Output the [x, y] coordinate of the center of the cell containing the given text.  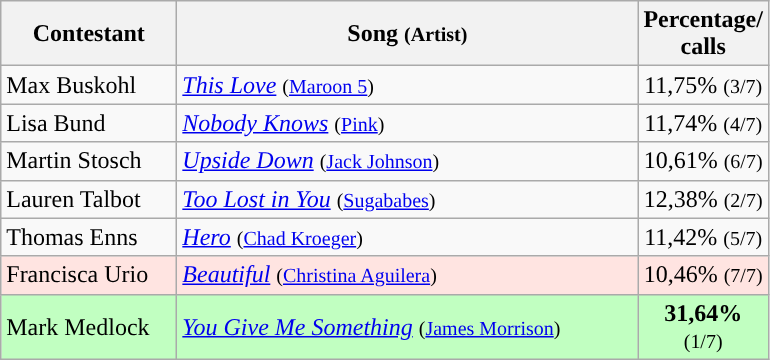
Francisca Urio [89, 275]
Martin Stosch [89, 161]
Max Buskohl [89, 85]
Contestant [89, 34]
10,46% (7/7) [704, 275]
12,38% (2/7) [704, 199]
Lauren Talbot [89, 199]
Hero (Chad Kroeger) [408, 237]
This Love (Maroon 5) [408, 85]
Mark Medlock [89, 326]
11,42% (5/7) [704, 237]
Song (Artist) [408, 34]
Percentage/calls [704, 34]
11,75% (3/7) [704, 85]
Nobody Knows (Pink) [408, 123]
You Give Me Something (James Morrison) [408, 326]
Lisa Bund [89, 123]
Too Lost in You (Sugababes) [408, 199]
31,64% (1/7) [704, 326]
Thomas Enns [89, 237]
Beautiful (Christina Aguilera) [408, 275]
Upside Down (Jack Johnson) [408, 161]
10,61% (6/7) [704, 161]
11,74% (4/7) [704, 123]
